Find where the given text appears and provide that cell's center as [x, y] coordinate. 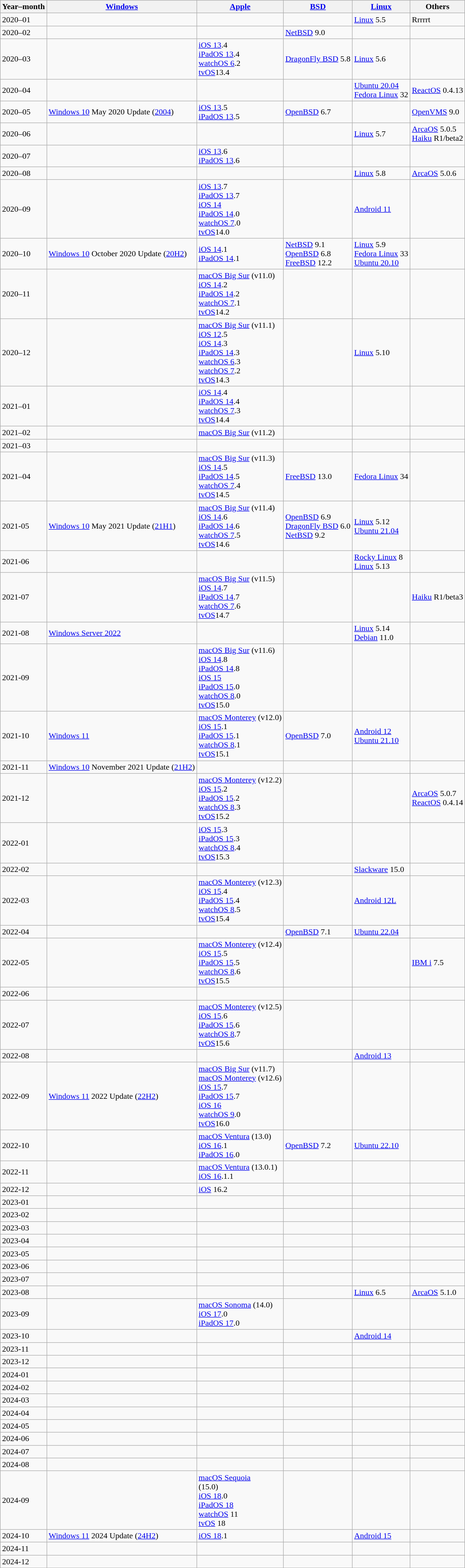
macOS Big Sur (v11.7)macOS Monterey (v12.6)iOS 15.7iPadOS 15.7iOS 16watchOS 9.0tvOS16.0 [240, 1096]
Windows 10 May 2021 Update (21H1) [122, 526]
iOS 13.6iPadOS 13.6 [240, 156]
macOS Monterey (v12.5)iOS 15.6iPadOS 15.6watchOS 8.7tvOS15.6 [240, 1025]
OpenVMS 9.0 [437, 112]
BSD [318, 7]
iOS 18.1 [240, 1536]
2021-06 [24, 562]
2023-09 [24, 1314]
2024-06 [24, 1439]
Android 13 [381, 1056]
Linux 5.9Fedora Linux 33Ubuntu 20.10 [381, 254]
Windows [122, 7]
iOS 13.4iPadOS 13.4watchOS 6.2tvOS13.4 [240, 59]
2024-05 [24, 1426]
2021–02 [24, 433]
macOS Sequoia(15.0)iOS 18.0iPadOS 18watchOS 11tvOS 18 [240, 1500]
Linux 5.7 [381, 134]
2024-02 [24, 1387]
2020–08 [24, 173]
Others [437, 7]
Linux 5.6 [381, 59]
2024-03 [24, 1400]
OpenBSD 6.9DragonFly BSD 6.0NetBSD 9.2 [318, 526]
2022-11 [24, 1172]
macOS Ventura (13.0)iOS 16.1iPadOS 16.0 [240, 1145]
Android 15 [381, 1536]
Ubuntu 20.04Fedora Linux 32 [381, 90]
Fedora Linux 34 [381, 477]
Linux 5.8 [381, 173]
2022-06 [24, 994]
ReactOS 0.4.13 [437, 90]
2024-11 [24, 1548]
Linux 5.12Ubuntu 21.04 [381, 526]
Ubuntu 22.04 [381, 931]
OpenBSD 7.2 [318, 1145]
2023-01 [24, 1202]
2020–06 [24, 134]
2023-05 [24, 1253]
2021-12 [24, 798]
IBM i 7.5 [437, 963]
Slackware 15.0 [381, 869]
Linux 6.5 [381, 1292]
2020–01 [24, 20]
2020–12 [24, 352]
NetBSD 9.1OpenBSD 6.8FreeBSD 12.2 [318, 254]
Windows Server 2022 [122, 633]
2023-10 [24, 1336]
2024-08 [24, 1464]
Android 12L [381, 900]
2024-04 [24, 1413]
macOS Big Sur (v11.0)iOS 14.2iPadOS 14.2watchOS 7.1tvOS14.2 [240, 294]
Linux [381, 7]
2022-05 [24, 963]
Windows 11 2024 Update (24H2) [122, 1536]
OpenBSD 7.1 [318, 931]
Apple [240, 7]
Windows 11 2022 Update (22H2) [122, 1096]
macOS Monterey (v12.2)iOS 15.2iPadOS 15.2watchOS 8.3tvOS15.2 [240, 798]
OpenBSD 7.0 [318, 736]
macOS Monterey (v12.0)iOS 15.1iPadOS 15.1watchOS 8.1tvOS15.1 [240, 736]
2020–10 [24, 254]
Windows 10 November 2021 Update (21H2) [122, 767]
2021–04 [24, 477]
Linux 5.5 [381, 20]
Ubuntu 22.10 [381, 1145]
2023-03 [24, 1228]
2020–05 [24, 112]
ArcaOS 5.1.0 [437, 1292]
macOS Big Sur (v11.3)iOS 14.5iPadOS 14.5watchOS 7.4tvOS14.5 [240, 477]
2021-05 [24, 526]
Android 14 [381, 1336]
Windows 10 October 2020 Update (20H2) [122, 254]
NetBSD 9.0 [318, 32]
2021-11 [24, 767]
macOS Big Sur (v11.4)iOS 14.6iPadOS 14.6watchOS 7.5tvOS14.6 [240, 526]
Year–month [24, 7]
2024-01 [24, 1375]
2023-12 [24, 1362]
macOS Monterey (v12.3)iOS 15.4iPadOS 15.4watchOS 8.5tvOS15.4 [240, 900]
2020–09 [24, 209]
Linux 5.14Debian 11.0 [381, 633]
Windows 10 May 2020 Update (2004) [122, 112]
2021–03 [24, 446]
2020–03 [24, 59]
macOS Big Sur (v11.6)iOS 14.8iPadOS 14.8iOS 15iPadOS 15.0watchOS 8.0tvOS15.0 [240, 677]
2022-08 [24, 1056]
Rrrrrt [437, 20]
macOS Big Sur (v11.1)iOS 12.5iOS 14.3iPadOS 14.3watchOS 6.3watchOS 7.2tvOS14.3 [240, 352]
2023-07 [24, 1279]
2023-02 [24, 1215]
2021–01 [24, 406]
iOS 15.3iPadOS 15.3watchOS 8.4tvOS15.3 [240, 843]
2023-04 [24, 1241]
2022-07 [24, 1025]
2020–02 [24, 32]
macOS Big Sur (v11.2) [240, 433]
2024-09 [24, 1500]
Rocky Linux 8Linux 5.13 [381, 562]
2024-07 [24, 1452]
2022-10 [24, 1145]
FreeBSD 13.0 [318, 477]
ArcaOS 5.0.5Haiku R1/beta2 [437, 134]
iOS 13.5iPadOS 13.5 [240, 112]
macOS Monterey (v12.4)iOS 15.5iPadOS 15.5watchOS 8.6tvOS15.5 [240, 963]
Haiku R1/beta3 [437, 597]
2024-12 [24, 1561]
macOS Ventura (13.0.1)iOS 16.1.1 [240, 1172]
OpenBSD 6.7 [318, 112]
2022-04 [24, 931]
2022-02 [24, 869]
macOS Sonoma (14.0)iOS 17.0iPadOS 17.0 [240, 1314]
ArcaOS 5.0.6 [437, 173]
Android 12Ubuntu 21.10 [381, 736]
2021-10 [24, 736]
2022-09 [24, 1096]
2020–11 [24, 294]
2021-09 [24, 677]
iOS 14.4iPadOS 14.4watchOS 7.3tvOS14.4 [240, 406]
2023-08 [24, 1292]
Android 11 [381, 209]
2022-12 [24, 1189]
2023-11 [24, 1349]
2020–04 [24, 90]
iOS 13.7iPadOS 13.7iOS 14iPadOS 14.0watchOS 7.0tvOS14.0 [240, 209]
DragonFly BSD 5.8 [318, 59]
2021-08 [24, 633]
iOS 14.1iPadOS 14.1 [240, 254]
2022-03 [24, 900]
2024-10 [24, 1536]
2021-07 [24, 597]
2023-06 [24, 1266]
macOS Big Sur (v11.5)iOS 14.7iPadOS 14.7watchOS 7.6tvOS14.7 [240, 597]
2022-01 [24, 843]
iOS 16.2 [240, 1189]
ArcaOS 5.0.7ReactOS 0.4.14 [437, 798]
2020–07 [24, 156]
Linux 5.10 [381, 352]
Windows 11 [122, 736]
